From the cell containing the given text, extract its center point as (x, y) coordinate. 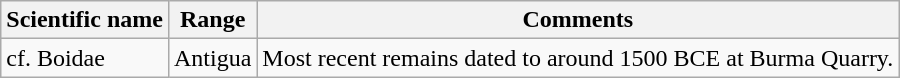
Scientific name (85, 20)
cf. Boidae (85, 58)
Comments (578, 20)
Range (212, 20)
Antigua (212, 58)
Most recent remains dated to around 1500 BCE at Burma Quarry. (578, 58)
